Determine the (x, y) coordinate at the center of the cell enclosing the given text.  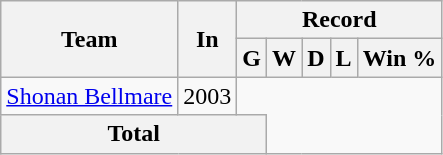
G (252, 58)
Team (90, 39)
Record (340, 20)
D (316, 58)
L (344, 58)
Shonan Bellmare (90, 96)
2003 (208, 96)
Total (134, 134)
W (284, 58)
In (208, 39)
Win % (400, 58)
